Pinpoint the cell where the given text exists, returning its [X, Y] midpoint coordinate. 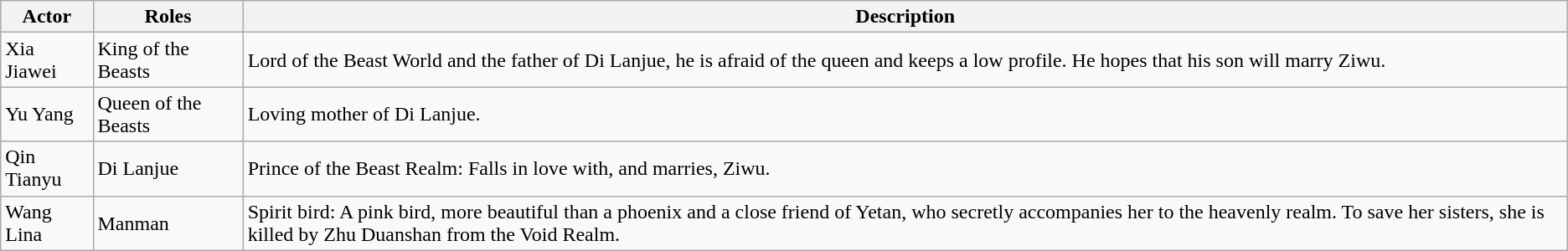
Prince of the Beast Realm: Falls in love with, and marries, Ziwu. [905, 169]
Xia Jiawei [47, 60]
Loving mother of Di Lanjue. [905, 114]
Qin Tianyu [47, 169]
Lord of the Beast World and the father of Di Lanjue, he is afraid of the queen and keeps a low profile. He hopes that his son will marry Ziwu. [905, 60]
Wang Lina [47, 223]
Roles [168, 17]
King of the Beasts [168, 60]
Description [905, 17]
Di Lanjue [168, 169]
Actor [47, 17]
Yu Yang [47, 114]
Queen of the Beasts [168, 114]
Manman [168, 223]
